For the text-containing cell, return its midpoint in (x, y) coordinate format. 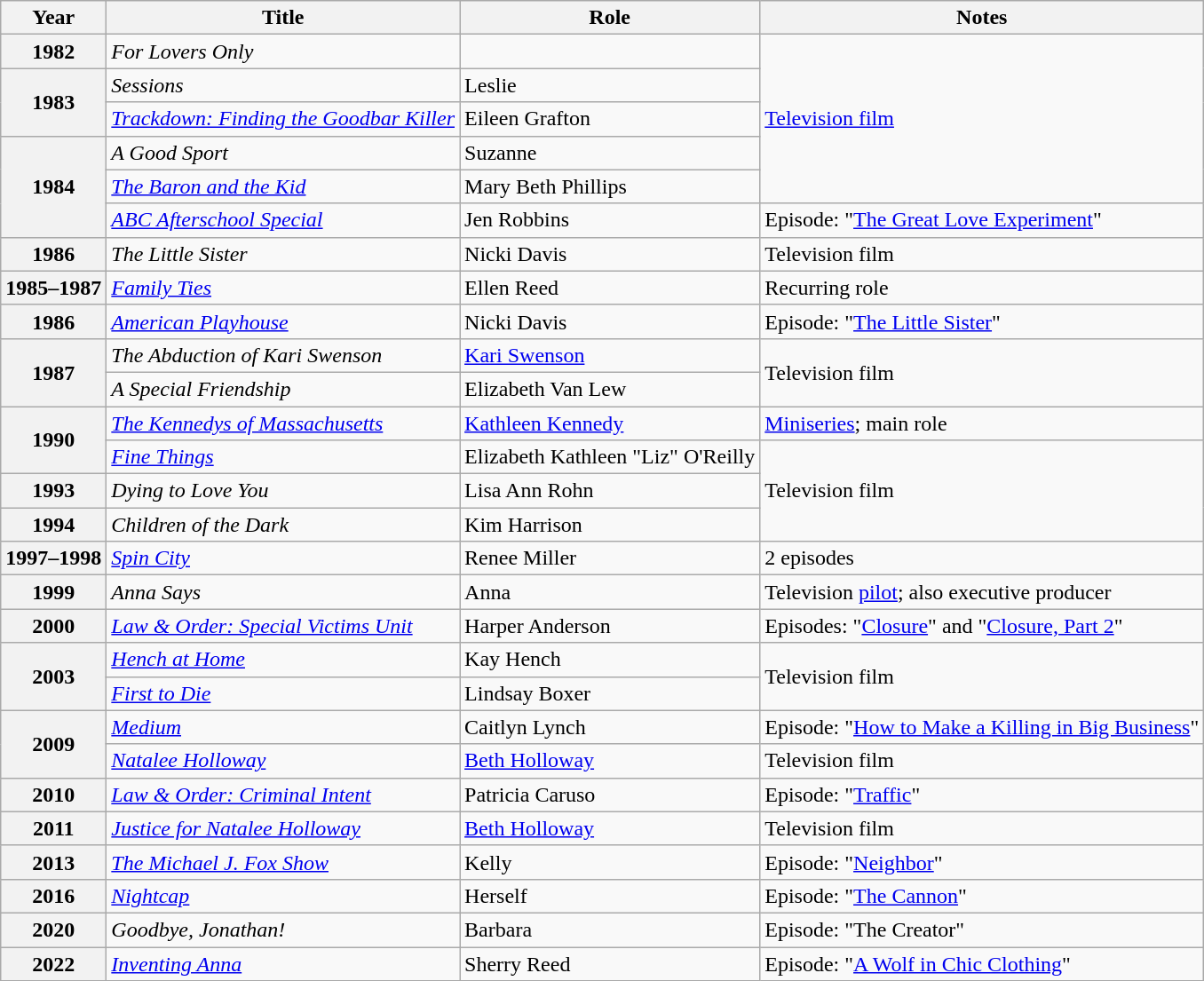
Year (53, 18)
Ellen Reed (610, 288)
2013 (53, 862)
Justice for Natalee Holloway (283, 828)
Jen Robbins (610, 220)
The Baron and the Kid (283, 186)
1999 (53, 592)
1990 (53, 440)
2011 (53, 828)
2010 (53, 795)
Lisa Ann Rohn (610, 491)
1997–1998 (53, 558)
Law & Order: Special Victims Unit (283, 626)
1993 (53, 491)
Trackdown: Finding the Goodbar Killer (283, 119)
Recurring role (982, 288)
Anna Says (283, 592)
Episode: "The Creator" (982, 930)
1985–1987 (53, 288)
2016 (53, 896)
Natalee Holloway (283, 761)
ABC Afterschool Special (283, 220)
A Special Friendship (283, 389)
Medium (283, 727)
1987 (53, 372)
Caitlyn Lynch (610, 727)
Episode: "How to Make a Killing in Big Business" (982, 727)
Nightcap (283, 896)
Patricia Caruso (610, 795)
For Lovers Only (283, 51)
Goodbye, Jonathan! (283, 930)
Sessions (283, 85)
Kathleen Kennedy (610, 423)
Eileen Grafton (610, 119)
Kay Hench (610, 660)
Renee Miller (610, 558)
Miniseries; main role (982, 423)
Harper Anderson (610, 626)
Role (610, 18)
Suzanne (610, 153)
Episode: "Traffic" (982, 795)
Kim Harrison (610, 525)
The Michael J. Fox Show (283, 862)
Leslie (610, 85)
Spin City (283, 558)
The Abduction of Kari Swenson (283, 355)
Title (283, 18)
Episodes: "Closure" and "Closure, Part 2" (982, 626)
2000 (53, 626)
Kelly (610, 862)
Barbara (610, 930)
First to Die (283, 693)
The Little Sister (283, 254)
2003 (53, 676)
Kari Swenson (610, 355)
1982 (53, 51)
Elizabeth Van Lew (610, 389)
2 episodes (982, 558)
Episode: "The Little Sister" (982, 321)
1983 (53, 102)
Elizabeth Kathleen "Liz" O'Reilly (610, 457)
Sherry Reed (610, 963)
The Kennedys of Massachusetts (283, 423)
Lindsay Boxer (610, 693)
Fine Things (283, 457)
1984 (53, 186)
Episode: "Neighbor" (982, 862)
2009 (53, 744)
Television pilot; also executive producer (982, 592)
Law & Order: Criminal Intent (283, 795)
Children of the Dark (283, 525)
2022 (53, 963)
2020 (53, 930)
Episode: "The Cannon" (982, 896)
Herself (610, 896)
Notes (982, 18)
Episode: "The Great Love Experiment" (982, 220)
Mary Beth Phillips (610, 186)
1994 (53, 525)
A Good Sport (283, 153)
Hench at Home (283, 660)
American Playhouse (283, 321)
Dying to Love You (283, 491)
Anna (610, 592)
Episode: "A Wolf in Chic Clothing" (982, 963)
Inventing Anna (283, 963)
Family Ties (283, 288)
